Scan for the cell matching the given text and deliver its (x, y) coordinate at center. 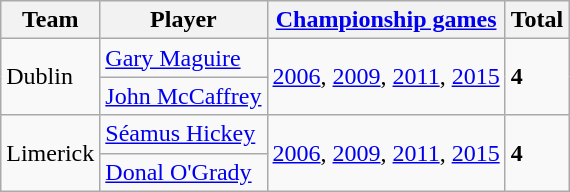
Team (50, 20)
Limerick (50, 153)
John McCaffrey (184, 96)
Donal O'Grady (184, 172)
Gary Maguire (184, 58)
Séamus Hickey (184, 134)
Player (184, 20)
Total (537, 20)
Championship games (386, 20)
Dublin (50, 77)
